Return the (X, Y) coordinate for the center point of the cell that contains the specified text.  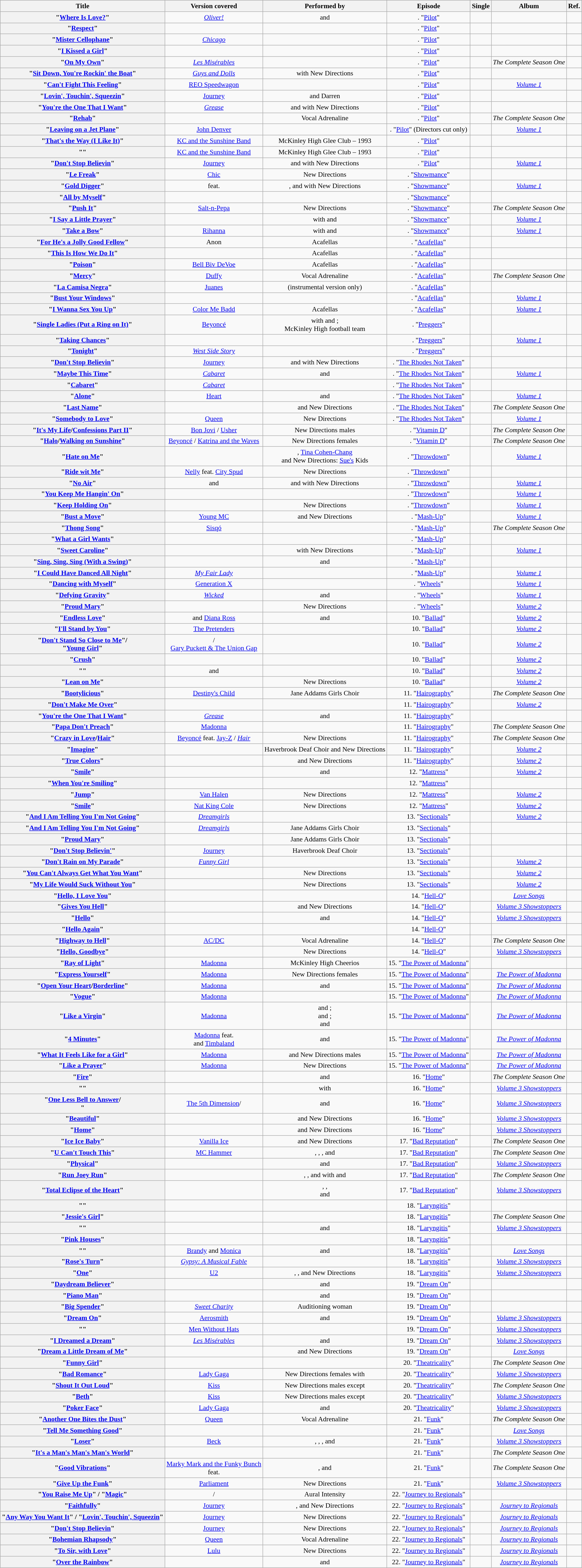
The 5th Dimension/ (214, 1104)
"Gives You Hell" (83, 907)
"Jump" (83, 794)
Funny Girl (214, 862)
"Sing, Sing, Sing (With a Swing)" (83, 562)
, , and New Directions (325, 1273)
"What a Girl Wants" (83, 539)
Generation X (214, 584)
Guys and Dolls (214, 74)
/Gary Puckett & The Union Gap (214, 644)
Lulu (214, 1551)
"Halo/Walking on Sunshine" (83, 441)
"Push It" (83, 208)
Album (529, 6)
"My Life Would Suck Without You" (83, 884)
"Gold Digger" (83, 186)
"On My Own" (83, 62)
and Diana Ross (214, 618)
Wicked (214, 595)
"Like a Virgin" (83, 1016)
. "Pilot" (Directors cut only) (428, 130)
My Fair Lady (214, 573)
"Fire" (83, 1077)
West Side Story (214, 351)
Beyoncé feat. Jay-Z / Hair (214, 738)
Nat King Cole (214, 806)
"That's the Way (I Like It)" (83, 141)
"Dream On" (83, 1318)
"Hello Again" (83, 929)
"One" (83, 1273)
"Loser" (83, 1441)
"You Can't Always Get What You Want" (83, 873)
"Total Eclipse of the Heart" (83, 1190)
"Any Way You Want It" / "Lovin', Touchin', Squeezin" (83, 1517)
MC Hammer (214, 1152)
/ (214, 1494)
Heart (214, 396)
Duffy (214, 276)
Bon Jovi / Usher (214, 430)
"Thong Song" (83, 528)
"Bootylicious" (83, 693)
"U Can't Touch This" (83, 1152)
"4 Minutes" (83, 1039)
Ref. (574, 6)
Sweet Charity (214, 1307)
"Bust Your Windows" (83, 298)
"Rehab" (83, 118)
"Taking Chances" (83, 340)
"Bust a Move" (83, 517)
"Beth" (83, 1397)
"Hello, Goodbye" (83, 952)
"Good Vibrations" (83, 1468)
, , and with and (325, 1175)
"Tell Me Something Good" (83, 1430)
Haverbrook Deaf Choir and New Directions (325, 750)
Haverbrook Deaf Choir (325, 851)
, , and (325, 1190)
"Can't Fight This Feeling" (83, 85)
Episode (428, 6)
"Express Yourself" (83, 974)
"Keep Holding On" (83, 505)
and ; and ; and (325, 1016)
"I Could Have Danced All Night" (83, 573)
McKinley High Cheerios (325, 963)
"Vogue" (83, 997)
"You Raise Me Up" / "Magic" (83, 1494)
"Mercy" (83, 276)
(instrumental version only) (325, 287)
"Poison" (83, 265)
, and New Directions (325, 1506)
"Like a Prayer" (83, 1066)
"Maybe This Time" (83, 374)
Marky Mark and the Funky Bunchfeat. (214, 1468)
"All by Myself" (83, 197)
"No Air" (83, 483)
Men Without Hats (214, 1329)
"True Colors" (83, 761)
"Imagine" (83, 750)
"Hello" (83, 918)
"You Keep Me Hangin' On" (83, 494)
"Don't Stand So Close to Me"/"Young Girl" (83, 644)
"Somebody to Love" (83, 419)
"Take a Bow" (83, 231)
"Beautiful" (83, 1119)
"Funny Girl" (83, 1363)
feat. (214, 186)
"Sit Down, You're Rockin' the Boat" (83, 74)
and Darren (325, 96)
"Shout It Out Loud" (83, 1385)
"Cabaret" (83, 385)
Van Halen (214, 794)
"Highway to Hell" (83, 940)
"Open Your Heart/Borderline" (83, 986)
"Give Up the Funk" (83, 1483)
New Directions females with (325, 1374)
"Single Ladies (Put a Ring on It)" (83, 325)
"To Sir, with Love" (83, 1551)
"I Kissed a Girl" (83, 51)
Anon (214, 242)
Salt-n-Pepa (214, 208)
"Piano Man" (83, 1295)
Vanilla Ice (214, 1141)
"Bad Romance" (83, 1374)
Gypsy: A Musical Fable (214, 1262)
"Physical" (83, 1164)
"Don't Rain on My Parade" (83, 862)
"I Say a Little Prayer" (83, 220)
"Sweet Caroline" (83, 551)
"One Less Bell to Answer/" (83, 1104)
REO Speedwagon (214, 85)
"Ray of Light" (83, 963)
Brandy and Monica (214, 1251)
Destiny's Child (214, 693)
"Lovin', Touchin', Squeezin" (83, 96)
, Tina Cohen-Changand New Directions: Sue's Kids (325, 456)
Title (83, 6)
Juanes (214, 287)
"Ride wit Me" (83, 472)
"Run Joey Run" (83, 1175)
"I Dreamed a Dream" (83, 1341)
Color Me Badd (214, 309)
"Big Spender" (83, 1307)
"Over the Rainbow" (83, 1562)
"Another One Bites the Dust" (83, 1419)
Chicago (214, 40)
"Mister Cellophane" (83, 40)
"Don't Stop Believin'" (83, 851)
Nelly feat. City Spud (214, 472)
Aerosmith (214, 1318)
"Crush" (83, 660)
New Directions males (325, 430)
Oliver! (214, 17)
"Ice Ice Baby" (83, 1141)
AC/DC (214, 940)
"Alone" (83, 396)
and New Directions males (325, 1055)
John Denver (214, 130)
Beck (214, 1441)
"I Wanna Sex You Up" (83, 309)
, and (325, 1468)
U2 (214, 1273)
Sisqó (214, 528)
"Jessie's Girl" (83, 1217)
Young MC (214, 517)
"Last Name" (83, 408)
Chic (214, 175)
Version covered (214, 6)
Beyoncé (214, 325)
with (325, 1088)
Auditioning woman (325, 1307)
Aural Intensity (325, 1494)
Rihanna (214, 231)
Bell Biv DeVoe (214, 265)
"Home" (83, 1130)
"Hate on Me" (83, 456)
"I'll Stand by You" (83, 629)
"Poker Face" (83, 1408)
"Crazy in Love/Hair" (83, 738)
"It's a Man's Man's Man's World" (83, 1453)
"Faithfully" (83, 1506)
"Bohemian Rhapsody" (83, 1540)
"Endless Love" (83, 618)
"For He's a Jolly Good Fellow" (83, 242)
"It's My Life/Confessions Part II" (83, 430)
Single (481, 6)
The Pretenders (214, 629)
"Papa Don't Preach" (83, 727)
"Pink Houses" (83, 1239)
"When You're Smiling" (83, 783)
"Dancing with Myself" (83, 584)
Parliament (214, 1483)
Madonna feat. and Timbaland (214, 1039)
"This Is How We Do It" (83, 253)
"Le Freak" (83, 175)
"Where Is Love?" (83, 17)
"Defying Gravity" (83, 595)
"Hello, I Love You" (83, 896)
"Respect" (83, 28)
"Lean on Me" (83, 682)
"La Camisa Negra" (83, 287)
"Tonight" (83, 351)
Beyoncé / Katrina and the Waves (214, 441)
, and with New Directions (325, 186)
Performed by (325, 6)
"Don't Make Me Over" (83, 704)
"What It Feels Like for a Girl" (83, 1055)
with and ;McKinley High football team (325, 325)
"Rose's Turn" (83, 1262)
"Daydream Believer" (83, 1284)
"Leaving on a Jet Plane" (83, 130)
"Dream a Little Dream of Me" (83, 1352)
